From the cell containing the given text, extract its center point as (x, y) coordinate. 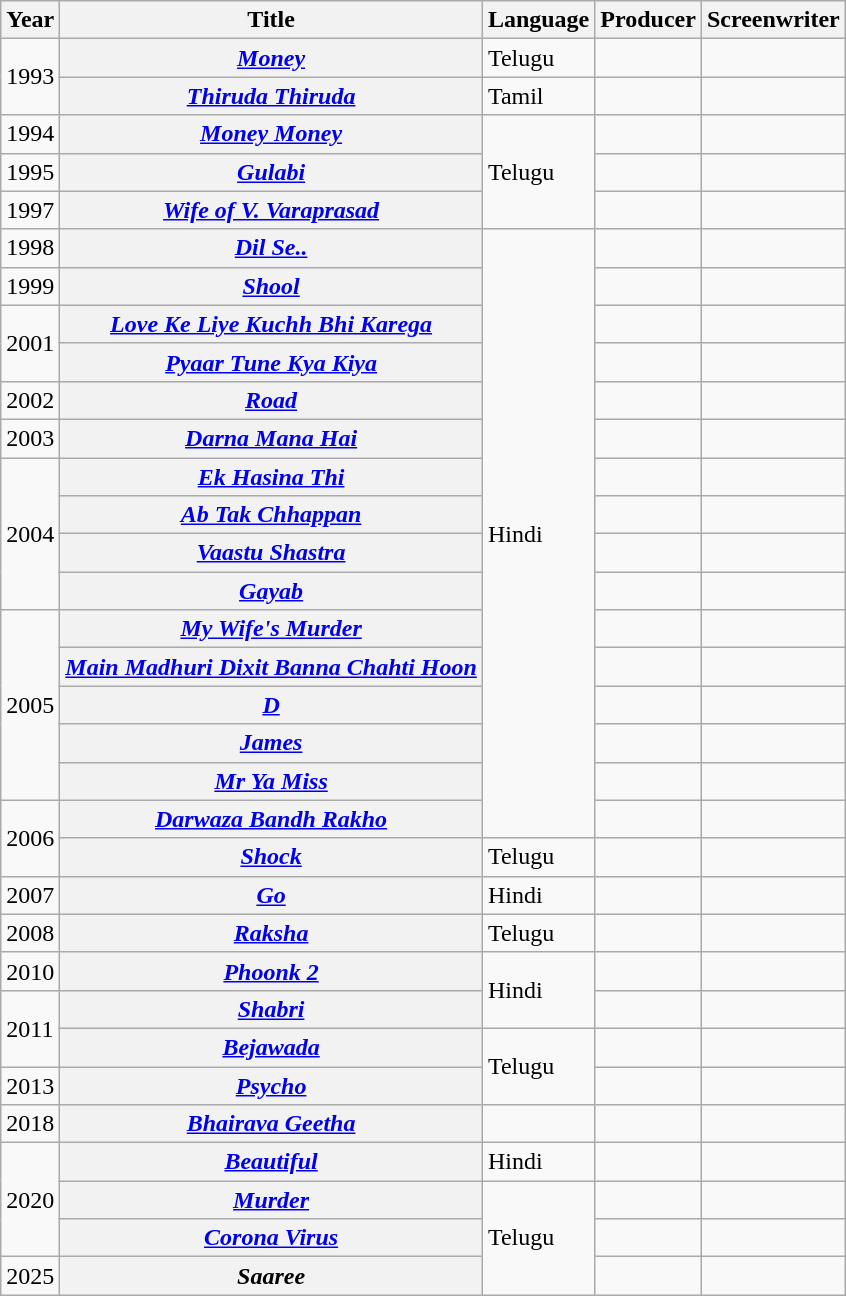
My Wife's Murder (272, 629)
1999 (30, 286)
Road (272, 400)
Tamil (538, 96)
Corona Virus (272, 1238)
Money Money (272, 134)
Title (272, 20)
Love Ke Liye Kuchh Bhi Karega (272, 324)
Shabri (272, 1009)
2003 (30, 438)
Gulabi (272, 172)
2001 (30, 343)
D (272, 705)
Mr Ya Miss (272, 781)
Ab Tak Chhappan (272, 515)
Go (272, 895)
Darna Mana Hai (272, 438)
Psycho (272, 1085)
Shock (272, 857)
2013 (30, 1085)
2010 (30, 971)
Murder (272, 1200)
Dil Se.. (272, 248)
Raksha (272, 933)
Ek Hasina Thi (272, 477)
2018 (30, 1124)
Bejawada (272, 1047)
1998 (30, 248)
Thiruda Thiruda (272, 96)
Darwaza Bandh Rakho (272, 819)
Saaree (272, 1276)
Producer (648, 20)
Main Madhuri Dixit Banna Chahti Hoon (272, 667)
Wife of V. Varaprasad (272, 210)
1993 (30, 77)
2006 (30, 838)
2007 (30, 895)
Vaastu Shastra (272, 553)
Shool (272, 286)
Phoonk 2 (272, 971)
Screenwriter (773, 20)
1997 (30, 210)
2005 (30, 705)
Pyaar Tune Kya Kiya (272, 362)
Money (272, 58)
Bhairava Geetha (272, 1124)
Gayab (272, 591)
James (272, 743)
2004 (30, 534)
1994 (30, 134)
2011 (30, 1028)
Beautiful (272, 1162)
2020 (30, 1200)
1995 (30, 172)
2002 (30, 400)
Year (30, 20)
2025 (30, 1276)
Language (538, 20)
2008 (30, 933)
